Return the [x, y] coordinate for the center point of the cell that contains the specified text.  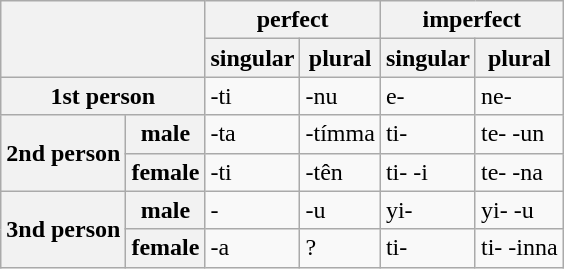
? [340, 248]
-tímma [340, 134]
imperfect [472, 20]
-u [340, 210]
e- [428, 96]
-a [252, 248]
- [252, 210]
2nd person [64, 153]
1st person [103, 96]
te- -un [519, 134]
yi- -u [519, 210]
te- -na [519, 172]
ti- -i [428, 172]
-tên [340, 172]
3nd person [64, 229]
perfect [292, 20]
yi- [428, 210]
-nu [340, 96]
ti- -inna [519, 248]
ne- [519, 96]
-ta [252, 134]
